Determine the [x, y] coordinate at the center of the cell enclosing the given text.  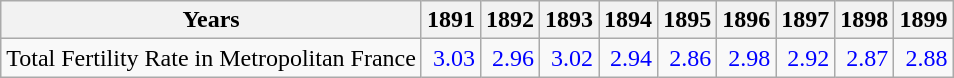
1895 [688, 20]
3.02 [570, 58]
Years [212, 20]
1899 [924, 20]
1897 [806, 20]
2.88 [924, 58]
3.03 [450, 58]
2.94 [628, 58]
1893 [570, 20]
1894 [628, 20]
1898 [864, 20]
1891 [450, 20]
1896 [746, 20]
Total Fertility Rate in Metropolitan France [212, 58]
1892 [510, 20]
2.96 [510, 58]
2.86 [688, 58]
2.98 [746, 58]
2.92 [806, 58]
2.87 [864, 58]
